Find where the given text appears and provide that cell's center as [x, y] coordinate. 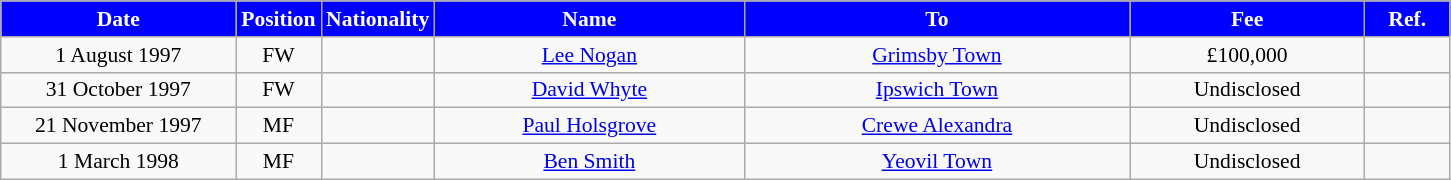
To [936, 19]
Position [278, 19]
Date [118, 19]
1 August 1997 [118, 55]
Nationality [378, 19]
Ref. [1408, 19]
1 March 1998 [118, 162]
Name [589, 19]
£100,000 [1248, 55]
Yeovil Town [936, 162]
Fee [1248, 19]
Ben Smith [589, 162]
Ipswich Town [936, 90]
Grimsby Town [936, 55]
Paul Holsgrove [589, 126]
31 October 1997 [118, 90]
Lee Nogan [589, 55]
David Whyte [589, 90]
Crewe Alexandra [936, 126]
21 November 1997 [118, 126]
